Scan for the cell matching the given text and deliver its [X, Y] coordinate at center. 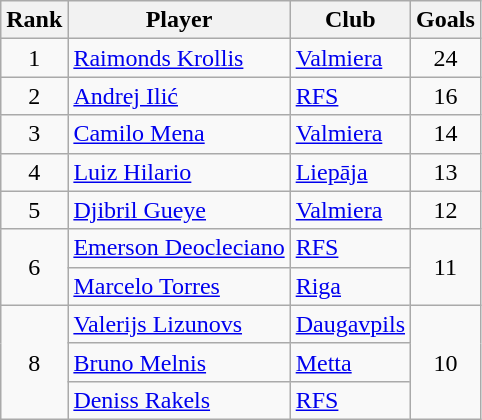
Bruno Melnis [179, 362]
Club [350, 20]
Luiz Hilario [179, 172]
14 [446, 134]
Metta [350, 362]
Daugavpils [350, 324]
13 [446, 172]
12 [446, 210]
Player [179, 20]
Andrej Ilić [179, 96]
24 [446, 58]
Deniss Rakels [179, 400]
4 [34, 172]
Marcelo Torres [179, 286]
5 [34, 210]
Rank [34, 20]
Camilo Mena [179, 134]
8 [34, 362]
1 [34, 58]
Valerijs Lizunovs [179, 324]
Liepāja [350, 172]
Riga [350, 286]
10 [446, 362]
11 [446, 267]
6 [34, 267]
16 [446, 96]
3 [34, 134]
Goals [446, 20]
Raimonds Krollis [179, 58]
2 [34, 96]
Djibril Gueye [179, 210]
Emerson Deocleciano [179, 248]
